Return the [x, y] coordinate for the center point of the cell that contains the specified text.  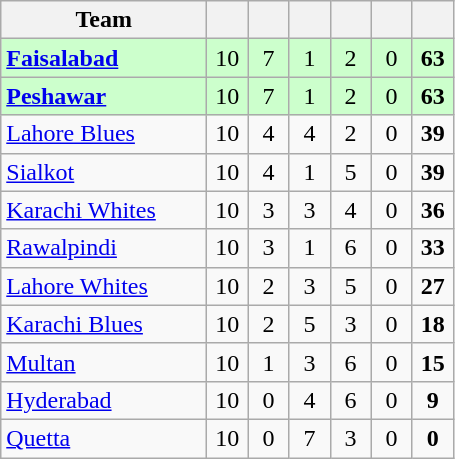
Sialkot [104, 172]
Team [104, 20]
Faisalabad [104, 58]
Multan [104, 362]
33 [432, 248]
9 [432, 400]
27 [432, 286]
18 [432, 324]
36 [432, 210]
Lahore Blues [104, 134]
Lahore Whites [104, 286]
Karachi Whites [104, 210]
Quetta [104, 438]
Karachi Blues [104, 324]
Hyderabad [104, 400]
Rawalpindi [104, 248]
Peshawar [104, 96]
15 [432, 362]
